Locate the cell with the specified text and output its (x, y) center coordinate. 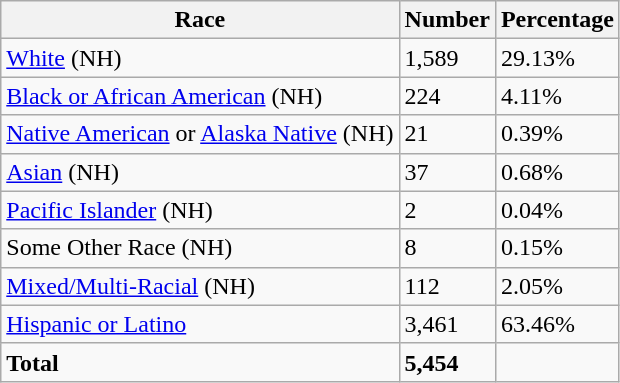
Native American or Alaska Native (NH) (200, 134)
1,589 (447, 58)
Some Other Race (NH) (200, 248)
0.68% (557, 172)
Hispanic or Latino (200, 324)
29.13% (557, 58)
112 (447, 286)
Pacific Islander (NH) (200, 210)
21 (447, 134)
0.39% (557, 134)
2.05% (557, 286)
2 (447, 210)
8 (447, 248)
Mixed/Multi-Racial (NH) (200, 286)
Asian (NH) (200, 172)
Total (200, 362)
0.04% (557, 210)
Number (447, 20)
3,461 (447, 324)
5,454 (447, 362)
Race (200, 20)
4.11% (557, 96)
0.15% (557, 248)
37 (447, 172)
Percentage (557, 20)
224 (447, 96)
White (NH) (200, 58)
63.46% (557, 324)
Black or African American (NH) (200, 96)
